For the text-containing cell, return its midpoint in (x, y) coordinate format. 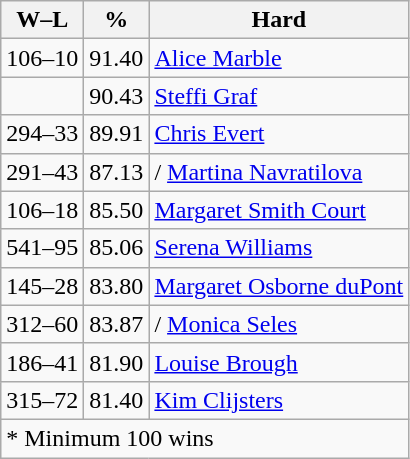
* Minimum 100 wins (205, 438)
83.87 (116, 324)
541–95 (42, 248)
85.50 (116, 210)
87.13 (116, 172)
/ Martina Navratilova (279, 172)
Kim Clijsters (279, 400)
Chris Evert (279, 134)
90.43 (116, 96)
Serena Williams (279, 248)
W–L (42, 20)
315–72 (42, 400)
83.80 (116, 286)
91.40 (116, 58)
312–60 (42, 324)
186–41 (42, 362)
Margaret Osborne duPont (279, 286)
106–18 (42, 210)
% (116, 20)
294–33 (42, 134)
89.91 (116, 134)
Steffi Graf (279, 96)
81.40 (116, 400)
Alice Marble (279, 58)
Louise Brough (279, 362)
Margaret Smith Court (279, 210)
/ Monica Seles (279, 324)
81.90 (116, 362)
106–10 (42, 58)
85.06 (116, 248)
291–43 (42, 172)
145–28 (42, 286)
Hard (279, 20)
